Capture the cell that displays the provided text and extract its (x, y) central coordinate. 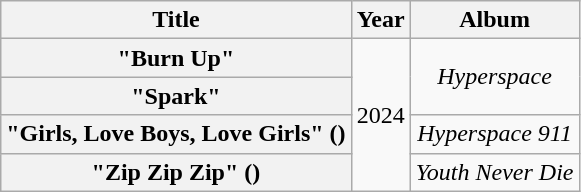
Hyperspace (494, 77)
Hyperspace 911 (494, 134)
"Burn Up" (176, 58)
"Zip Zip Zip" () (176, 172)
"Girls, Love Boys, Love Girls" () (176, 134)
Year (380, 20)
Youth Never Die (494, 172)
Title (176, 20)
Album (494, 20)
2024 (380, 115)
"Spark" (176, 96)
